Identify which cell holds the provided text, then report its (X, Y) central coordinate. 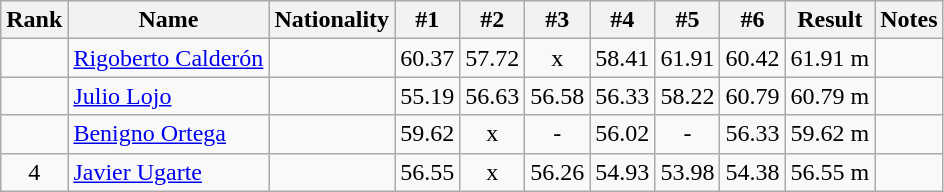
60.37 (428, 58)
Notes (909, 20)
60.79 (752, 96)
#4 (622, 20)
60.42 (752, 58)
57.72 (492, 58)
Javier Ugarte (168, 172)
61.91 (688, 58)
Name (168, 20)
61.91 m (830, 58)
54.38 (752, 172)
59.62 m (830, 134)
Julio Lojo (168, 96)
Rigoberto Calderón (168, 58)
53.98 (688, 172)
56.26 (558, 172)
56.63 (492, 96)
Rank (34, 20)
54.93 (622, 172)
55.19 (428, 96)
58.22 (688, 96)
59.62 (428, 134)
Nationality (332, 20)
#5 (688, 20)
56.55 (428, 172)
#2 (492, 20)
#1 (428, 20)
60.79 m (830, 96)
#6 (752, 20)
#3 (558, 20)
4 (34, 172)
56.58 (558, 96)
Result (830, 20)
58.41 (622, 58)
56.55 m (830, 172)
56.02 (622, 134)
Benigno Ortega (168, 134)
